Search for the cell housing the specified text and yield its [X, Y] center coordinate. 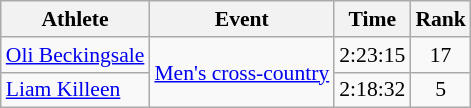
Time [372, 19]
Oli Beckingsale [76, 55]
5 [440, 90]
17 [440, 55]
2:23:15 [372, 55]
Men's cross-country [242, 72]
Athlete [76, 19]
Rank [440, 19]
Liam Killeen [76, 90]
Event [242, 19]
2:18:32 [372, 90]
